Return [X, Y] of the center of cell containing provided text 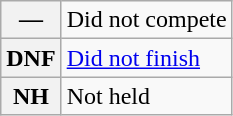
DNF [31, 58]
— [31, 20]
NH [31, 96]
Did not compete [146, 20]
Did not finish [146, 58]
Not held [146, 96]
